From the cell containing the given text, extract its center point as (x, y) coordinate. 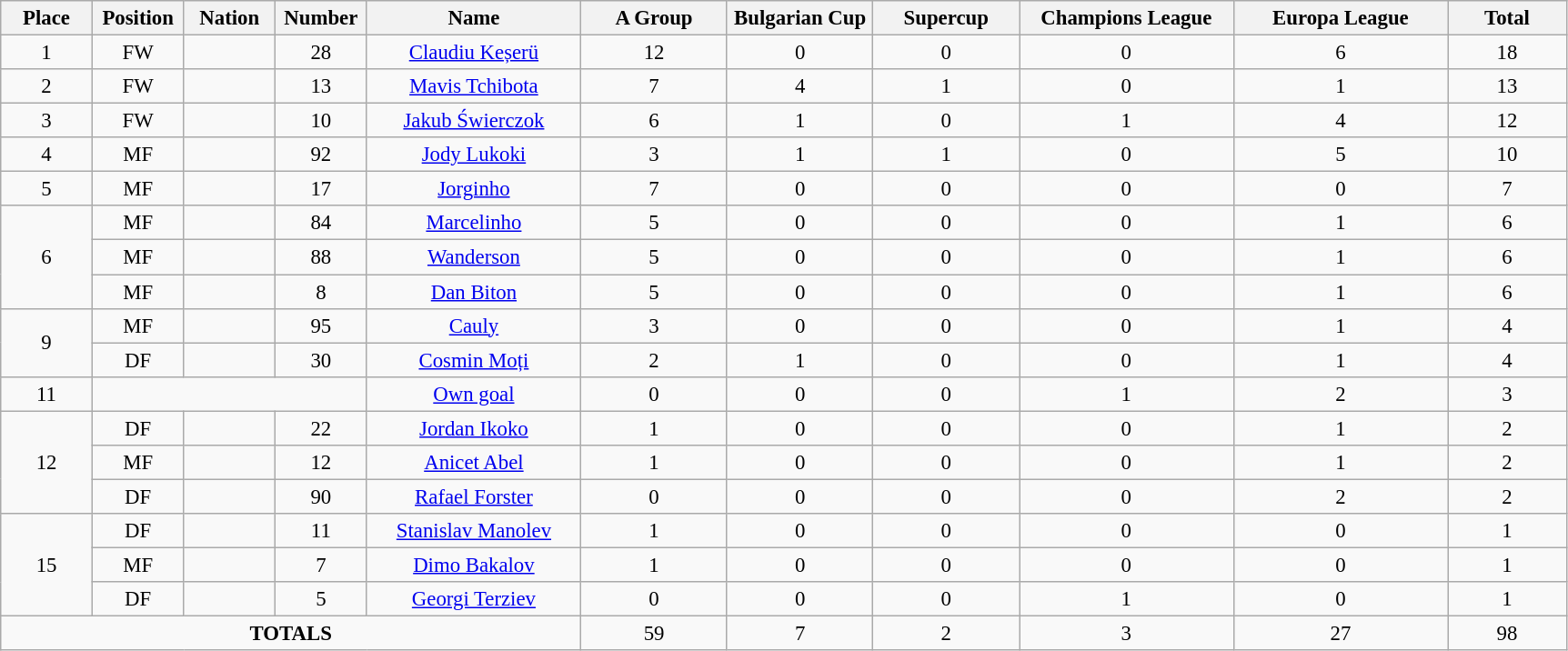
Number (322, 18)
Dimo Bakalov (474, 565)
Cosmin Moți (474, 360)
92 (322, 155)
Supercup (946, 18)
Stanislav Manolev (474, 531)
Georgi Terziev (474, 599)
Nation (229, 18)
Jakub Świerczok (474, 121)
90 (322, 496)
A Group (655, 18)
Champions League (1126, 18)
15 (47, 566)
8 (322, 292)
17 (322, 189)
Claudiu Keșerü (474, 53)
Rafael Forster (474, 496)
Position (138, 18)
Place (47, 18)
18 (1508, 53)
88 (322, 257)
Total (1508, 18)
30 (322, 360)
84 (322, 223)
98 (1508, 634)
Wanderson (474, 257)
59 (655, 634)
Jody Lukoki (474, 155)
22 (322, 428)
27 (1341, 634)
Jordan Ikoko (474, 428)
95 (322, 325)
Europa League (1341, 18)
9 (47, 342)
Own goal (474, 394)
Mavis Tchibota (474, 86)
Bulgarian Cup (800, 18)
Dan Biton (474, 292)
Name (474, 18)
Cauly (474, 325)
Marcelinho (474, 223)
28 (322, 53)
Jorginho (474, 189)
TOTALS (291, 634)
Anicet Abel (474, 463)
